Return [X, Y] of the center of cell containing provided text 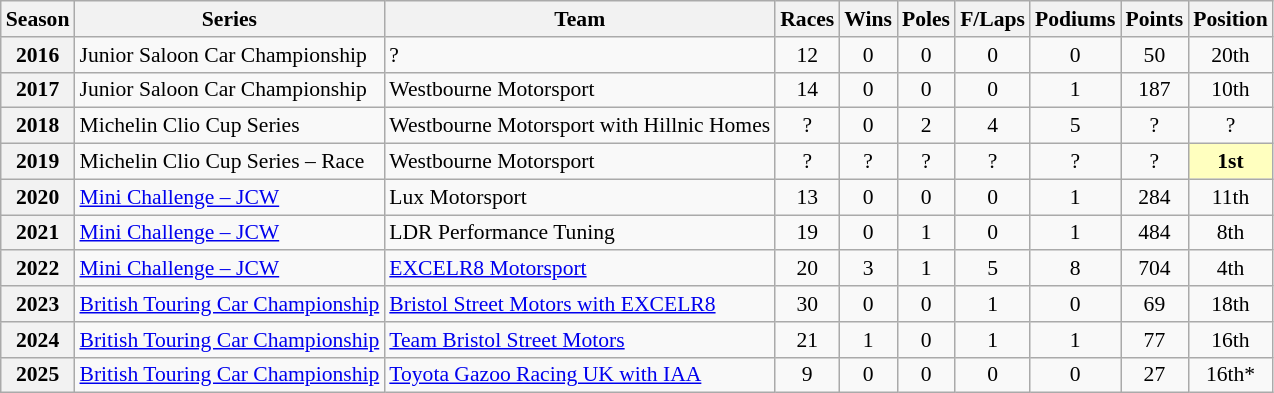
16th [1230, 340]
Wins [868, 19]
1st [1230, 162]
4 [992, 126]
11th [1230, 197]
704 [1155, 269]
Westbourne Motorsport with Hillnic Homes [580, 126]
19 [807, 233]
Position [1230, 19]
4th [1230, 269]
3 [868, 269]
9 [807, 375]
27 [1155, 375]
21 [807, 340]
2021 [38, 233]
F/Laps [992, 19]
Michelin Clio Cup Series [229, 126]
20th [1230, 55]
2 [926, 126]
50 [1155, 55]
Lux Motorsport [580, 197]
8th [1230, 233]
12 [807, 55]
77 [1155, 340]
2022 [38, 269]
30 [807, 304]
2020 [38, 197]
2025 [38, 375]
2018 [38, 126]
Team Bristol Street Motors [580, 340]
20 [807, 269]
484 [1155, 233]
187 [1155, 90]
Podiums [1076, 19]
LDR Performance Tuning [580, 233]
Team [580, 19]
2019 [38, 162]
18th [1230, 304]
2017 [38, 90]
8 [1076, 269]
Races [807, 19]
2016 [38, 55]
EXCELR8 Motorsport [580, 269]
2023 [38, 304]
Michelin Clio Cup Series – Race [229, 162]
Poles [926, 19]
2024 [38, 340]
13 [807, 197]
16th* [1230, 375]
10th [1230, 90]
14 [807, 90]
Bristol Street Motors with EXCELR8 [580, 304]
Series [229, 19]
Points [1155, 19]
69 [1155, 304]
Toyota Gazoo Racing UK with IAA [580, 375]
284 [1155, 197]
Season [38, 19]
